Provide the (x, y) coordinate of the cell's center where the given text is located.  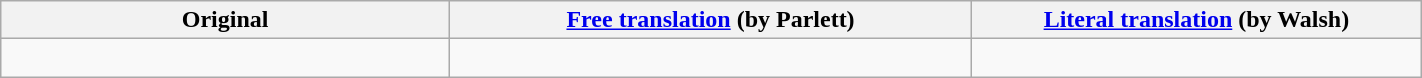
Original (226, 20)
Free translation (by Parlett) (711, 20)
Literal translation (by Walsh) (1197, 20)
